Search for the cell housing the specified text and yield its [x, y] center coordinate. 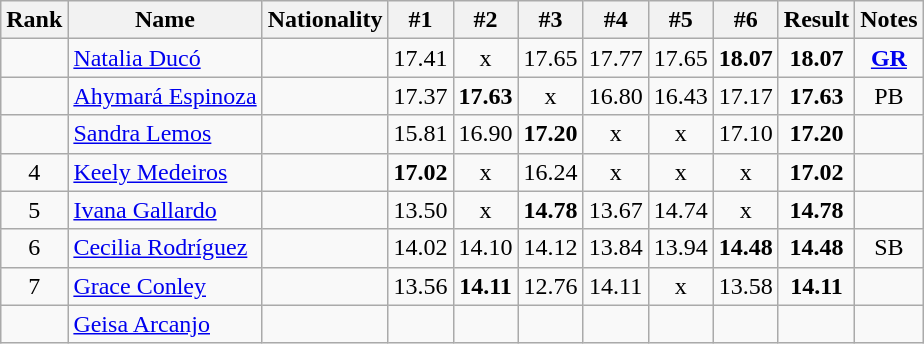
#2 [486, 20]
16.43 [680, 96]
13.94 [680, 248]
16.90 [486, 134]
13.58 [746, 286]
#6 [746, 20]
17.17 [746, 96]
#1 [420, 20]
13.84 [616, 248]
Cecilia Rodríguez [165, 248]
Sandra Lemos [165, 134]
13.56 [420, 286]
13.50 [420, 210]
Ahymará Espinoza [165, 96]
GR [889, 58]
PB [889, 96]
17.10 [746, 134]
Nationality [325, 20]
6 [34, 248]
4 [34, 172]
Grace Conley [165, 286]
14.02 [420, 248]
SB [889, 248]
Result [816, 20]
15.81 [420, 134]
12.76 [550, 286]
Geisa Arcanjo [165, 324]
Notes [889, 20]
17.77 [616, 58]
#3 [550, 20]
13.67 [616, 210]
17.37 [420, 96]
14.10 [486, 248]
Name [165, 20]
Natalia Ducó [165, 58]
16.24 [550, 172]
16.80 [616, 96]
#4 [616, 20]
14.12 [550, 248]
7 [34, 286]
Keely Medeiros [165, 172]
5 [34, 210]
14.74 [680, 210]
Ivana Gallardo [165, 210]
#5 [680, 20]
Rank [34, 20]
17.41 [420, 58]
